Pinpoint the cell where the given text exists, returning its [x, y] midpoint coordinate. 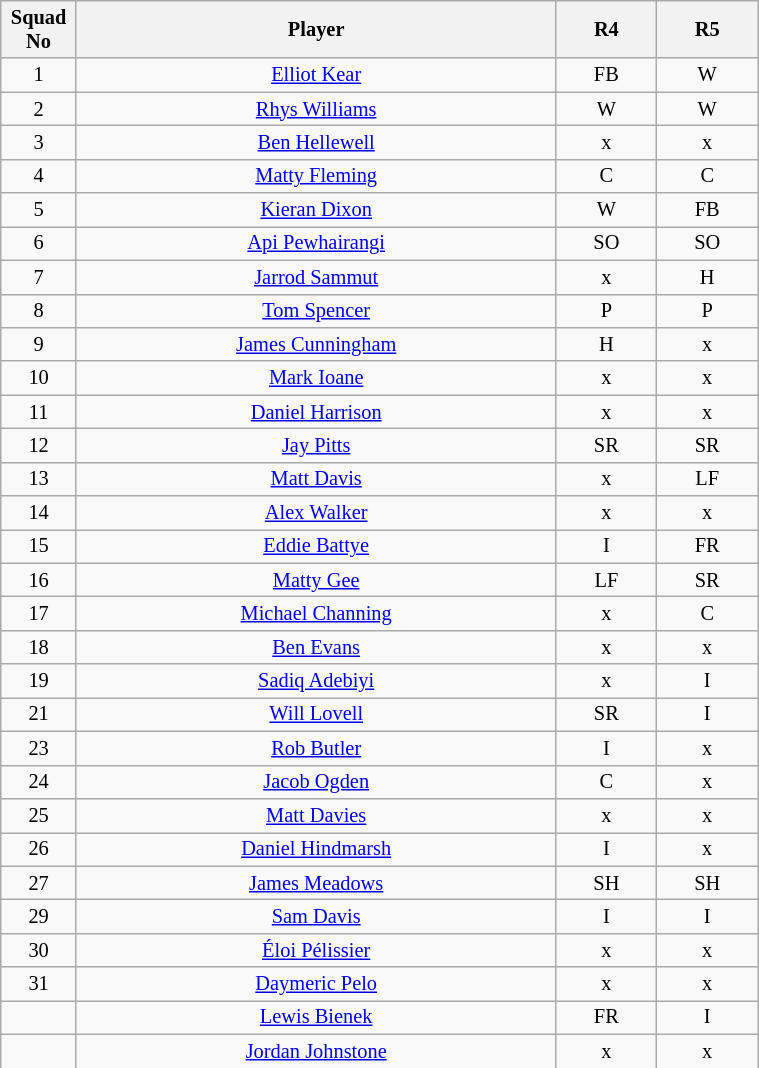
7 [39, 277]
Rob Butler [316, 748]
11 [39, 412]
24 [39, 782]
17 [39, 613]
Ben Evans [316, 647]
Daniel Harrison [316, 412]
Jay Pitts [316, 445]
Jarrod Sammut [316, 277]
30 [39, 950]
31 [39, 984]
27 [39, 883]
Sadiq Adebiyi [316, 681]
James Cunningham [316, 344]
Alex Walker [316, 513]
14 [39, 513]
25 [39, 815]
2 [39, 109]
Elliot Kear [316, 75]
Jacob Ogden [316, 782]
12 [39, 445]
Mark Ioane [316, 378]
Ben Hellewell [316, 142]
Api Pewhairangi [316, 243]
R4 [606, 29]
Matty Fleming [316, 176]
29 [39, 916]
3 [39, 142]
Squad No [39, 29]
James Meadows [316, 883]
5 [39, 210]
Kieran Dixon [316, 210]
18 [39, 647]
Jordan Johnstone [316, 1051]
Tom Spencer [316, 311]
9 [39, 344]
Eddie Battye [316, 546]
10 [39, 378]
R5 [708, 29]
21 [39, 714]
8 [39, 311]
Éloi Pélissier [316, 950]
15 [39, 546]
Player [316, 29]
23 [39, 748]
Daniel Hindmarsh [316, 849]
1 [39, 75]
Michael Channing [316, 613]
6 [39, 243]
Matt Davies [316, 815]
13 [39, 479]
Lewis Bienek [316, 1017]
Matt Davis [316, 479]
Rhys Williams [316, 109]
16 [39, 580]
19 [39, 681]
Will Lovell [316, 714]
Daymeric Pelo [316, 984]
Sam Davis [316, 916]
26 [39, 849]
Matty Gee [316, 580]
4 [39, 176]
